Search for the cell housing the specified text and yield its [x, y] center coordinate. 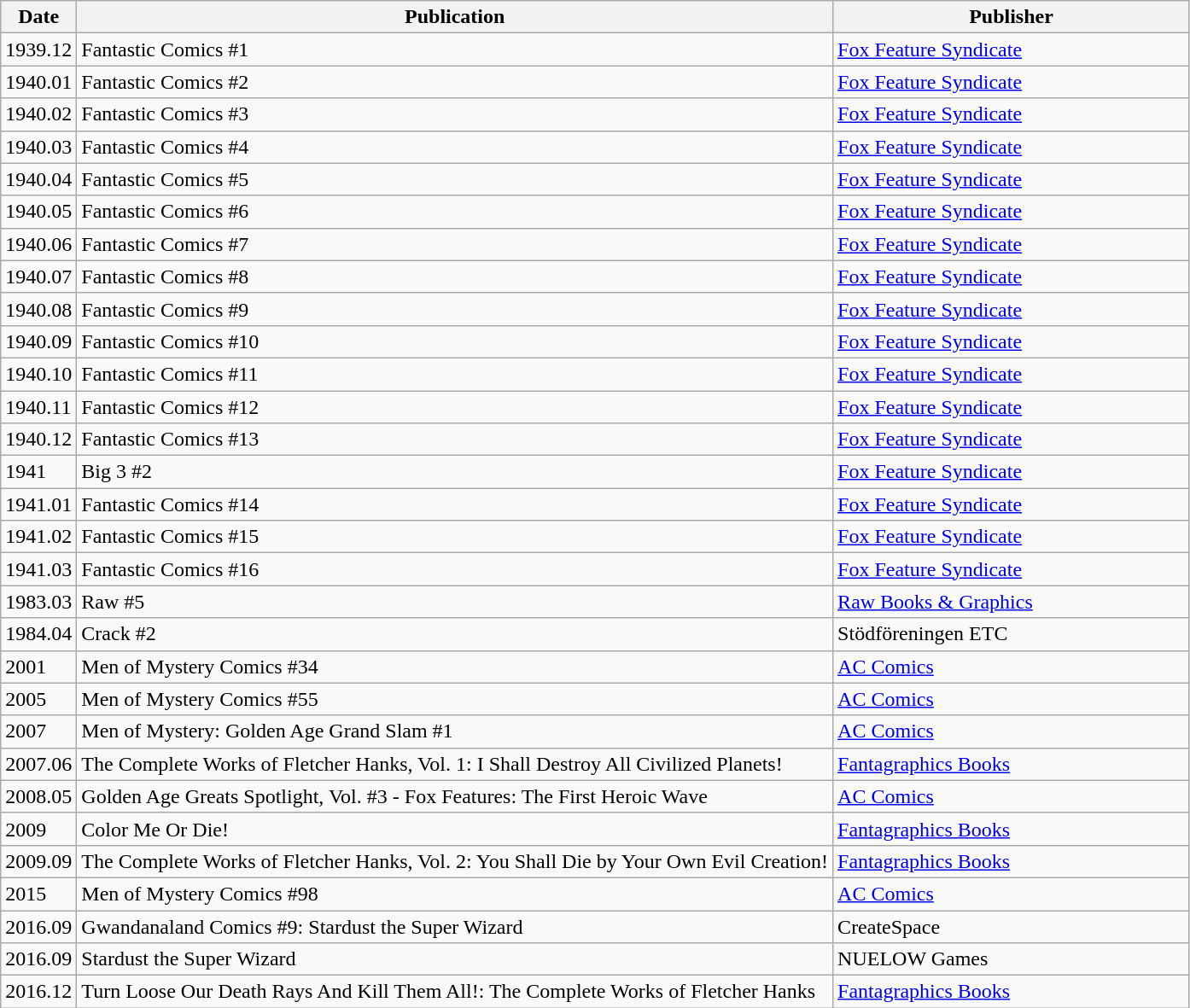
Fantastic Comics #13 [455, 440]
Big 3 #2 [455, 472]
NUELOW Games [1012, 959]
Color Me Or Die! [455, 829]
1941.03 [39, 569]
2007 [39, 731]
Crack #2 [455, 634]
1940.05 [39, 212]
1940.12 [39, 440]
1940.09 [39, 341]
Fantastic Comics #12 [455, 407]
CreateSpace [1012, 926]
2009.09 [39, 861]
Fantastic Comics #11 [455, 374]
1940.11 [39, 407]
Fantastic Comics #5 [455, 179]
1940.08 [39, 309]
Raw #5 [455, 602]
1984.04 [39, 634]
Raw Books & Graphics [1012, 602]
Golden Age Greats Spotlight, Vol. #3 - Fox Features: The First Heroic Wave [455, 796]
Men of Mystery: Golden Age Grand Slam #1 [455, 731]
Fantastic Comics #16 [455, 569]
Fantastic Comics #9 [455, 309]
Fantastic Comics #8 [455, 277]
1940.06 [39, 244]
1983.03 [39, 602]
1941.01 [39, 504]
Men of Mystery Comics #98 [455, 894]
2007.06 [39, 764]
Turn Loose Our Death Rays And Kill Them All!: The Complete Works of Fletcher Hanks [455, 992]
Stardust the Super Wizard [455, 959]
Publisher [1012, 17]
Gwandanaland Comics #9: Stardust the Super Wizard [455, 926]
Fantastic Comics #7 [455, 244]
The Complete Works of Fletcher Hanks, Vol. 1: I Shall Destroy All Civilized Planets! [455, 764]
1939.12 [39, 50]
2005 [39, 699]
1940.10 [39, 374]
Fantastic Comics #10 [455, 341]
Fantastic Comics #2 [455, 82]
Fantastic Comics #6 [455, 212]
Publication [455, 17]
2001 [39, 667]
Stödföreningen ETC [1012, 634]
Men of Mystery Comics #55 [455, 699]
1941.02 [39, 537]
Fantastic Comics #4 [455, 147]
2016.12 [39, 992]
2009 [39, 829]
1940.04 [39, 179]
Fantastic Comics #14 [455, 504]
Men of Mystery Comics #34 [455, 667]
1940.07 [39, 277]
Date [39, 17]
2008.05 [39, 796]
1940.02 [39, 114]
Fantastic Comics #1 [455, 50]
Fantastic Comics #15 [455, 537]
The Complete Works of Fletcher Hanks, Vol. 2: You Shall Die by Your Own Evil Creation! [455, 861]
1940.03 [39, 147]
1941 [39, 472]
1940.01 [39, 82]
Fantastic Comics #3 [455, 114]
2015 [39, 894]
